Output the (X, Y) coordinate of the center of the cell containing the given text.  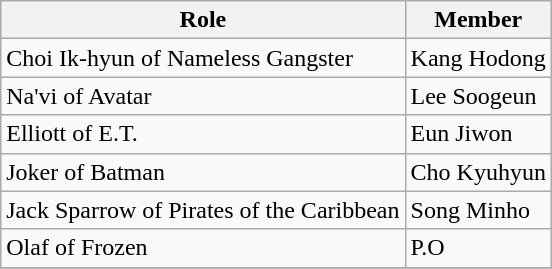
Lee Soogeun (478, 96)
Role (203, 20)
Choi Ik-hyun of Nameless Gangster (203, 58)
P.O (478, 248)
Cho Kyuhyun (478, 172)
Kang Hodong (478, 58)
Song Minho (478, 210)
Jack Sparrow of Pirates of the Caribbean (203, 210)
Olaf of Frozen (203, 248)
Elliott of E.T. (203, 134)
Eun Jiwon (478, 134)
Na'vi of Avatar (203, 96)
Member (478, 20)
Joker of Batman (203, 172)
